Find where the given text appears and provide that cell's center as [x, y] coordinate. 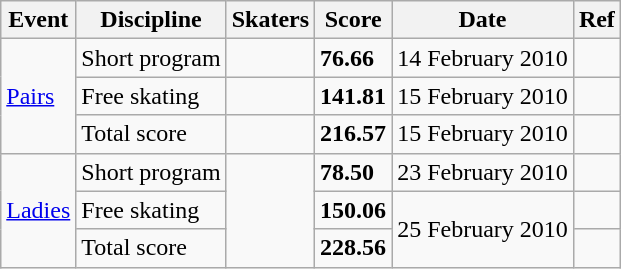
216.57 [354, 134]
25 February 2010 [483, 229]
141.81 [354, 96]
Score [354, 20]
Discipline [151, 20]
228.56 [354, 248]
Skaters [270, 20]
14 February 2010 [483, 58]
Ladies [38, 210]
Pairs [38, 96]
76.66 [354, 58]
Event [38, 20]
78.50 [354, 172]
Ref [596, 20]
Date [483, 20]
150.06 [354, 210]
23 February 2010 [483, 172]
